Scan for the cell matching the given text and deliver its (x, y) coordinate at center. 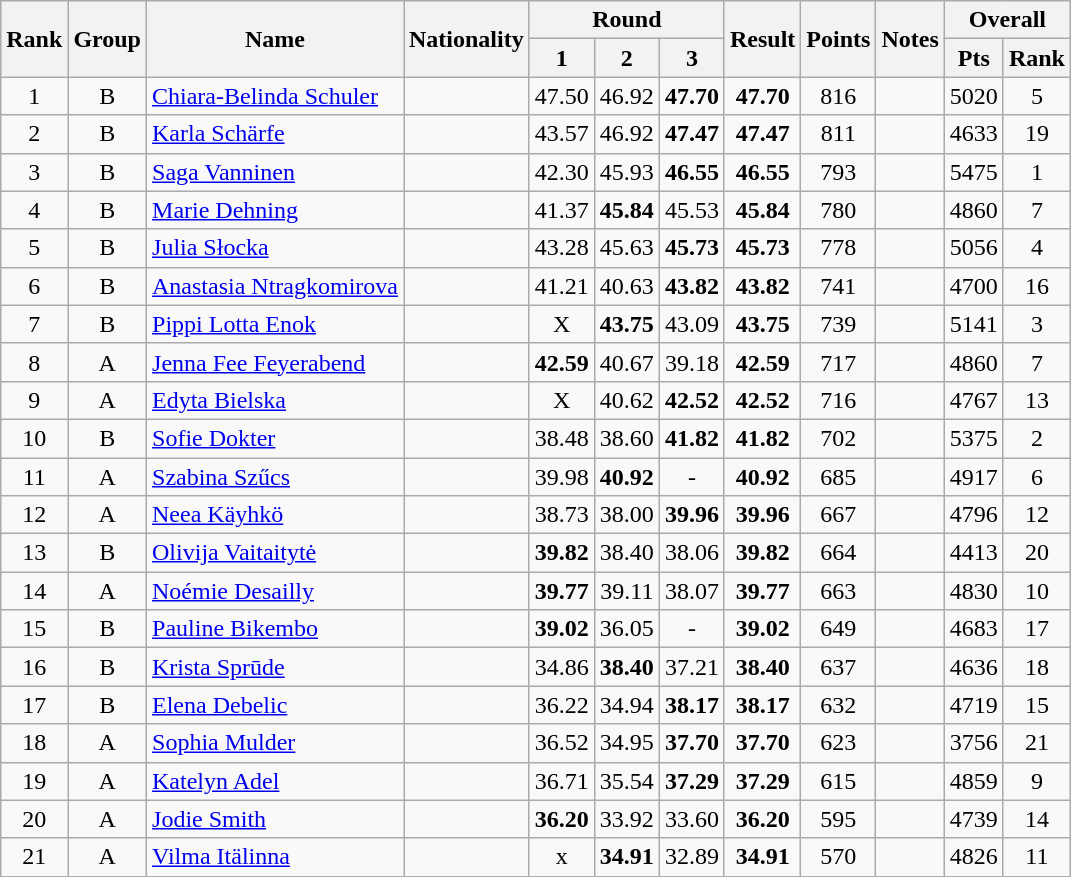
4917 (974, 477)
40.62 (626, 400)
Name (276, 39)
41.21 (562, 286)
Vilma Itälinna (276, 857)
Overall (1007, 20)
4826 (974, 857)
793 (838, 172)
Jodie Smith (276, 819)
38.00 (626, 515)
32.89 (692, 857)
Chiara-Belinda Schuler (276, 96)
623 (838, 743)
Notes (910, 39)
Neea Käyhkö (276, 515)
38.06 (692, 553)
4413 (974, 553)
34.95 (626, 743)
4683 (974, 629)
4719 (974, 705)
5020 (974, 96)
Pippi Lotta Enok (276, 324)
4859 (974, 781)
595 (838, 819)
33.92 (626, 819)
45.63 (626, 248)
664 (838, 553)
42.30 (562, 172)
Julia Słocka (276, 248)
Result (762, 39)
4633 (974, 134)
40.63 (626, 286)
Elena Debelic (276, 705)
5141 (974, 324)
739 (838, 324)
47.50 (562, 96)
Pts (974, 58)
Saga Vanninen (276, 172)
Karla Schärfe (276, 134)
8 (34, 362)
Katelyn Adel (276, 781)
39.18 (692, 362)
41.37 (562, 210)
4700 (974, 286)
Pauline Bikembo (276, 629)
570 (838, 857)
Jenna Fee Feyerabend (276, 362)
741 (838, 286)
717 (838, 362)
Round (626, 20)
816 (838, 96)
38.48 (562, 438)
43.28 (562, 248)
34.94 (626, 705)
39.11 (626, 591)
43.09 (692, 324)
40.67 (626, 362)
702 (838, 438)
Anastasia Ntragkomirova (276, 286)
33.60 (692, 819)
663 (838, 591)
649 (838, 629)
4767 (974, 400)
778 (838, 248)
Olivija Vaitaitytė (276, 553)
Group (108, 39)
36.71 (562, 781)
667 (838, 515)
Szabina Szűcs (276, 477)
45.93 (626, 172)
685 (838, 477)
5056 (974, 248)
3756 (974, 743)
716 (838, 400)
Krista Sprūde (276, 667)
45.53 (692, 210)
38.73 (562, 515)
4739 (974, 819)
Points (838, 39)
Sophia Mulder (276, 743)
5475 (974, 172)
4796 (974, 515)
615 (838, 781)
36.52 (562, 743)
Sofie Dokter (276, 438)
35.54 (626, 781)
39.98 (562, 477)
Noémie Desailly (276, 591)
632 (838, 705)
637 (838, 667)
36.22 (562, 705)
38.07 (692, 591)
4636 (974, 667)
34.86 (562, 667)
Marie Dehning (276, 210)
811 (838, 134)
43.57 (562, 134)
36.05 (626, 629)
Edyta Bielska (276, 400)
38.60 (626, 438)
Nationality (467, 39)
x (562, 857)
780 (838, 210)
4830 (974, 591)
5375 (974, 438)
37.21 (692, 667)
